Detect which cell encompasses the target text, then output its (x, y) center coordinate. 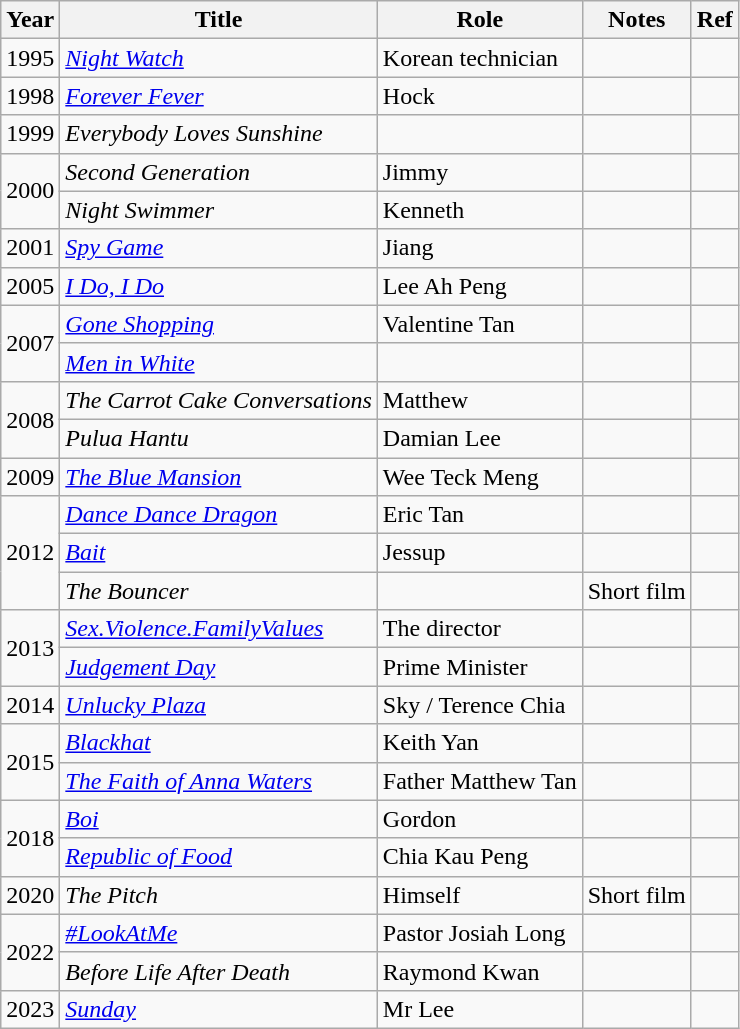
2014 (30, 705)
Mr Lee (480, 1009)
Sex.Violence.FamilyValues (219, 629)
Damian Lee (480, 438)
Second Generation (219, 172)
Republic of Food (219, 857)
2009 (30, 477)
Gordon (480, 819)
Boi (219, 819)
Sky / Terence Chia (480, 705)
Role (480, 20)
Korean technician (480, 58)
1998 (30, 96)
Kenneth (480, 210)
The director (480, 629)
Bait (219, 553)
2001 (30, 248)
Forever Fever (219, 96)
2023 (30, 1009)
The Carrot Cake Conversations (219, 400)
2000 (30, 191)
Before Life After Death (219, 971)
Title (219, 20)
Pulua Hantu (219, 438)
Gone Shopping (219, 324)
The Blue Mansion (219, 477)
Jiang (480, 248)
Judgement Day (219, 667)
Wee Teck Meng (480, 477)
Jimmy (480, 172)
1999 (30, 134)
2012 (30, 553)
Chia Kau Peng (480, 857)
Ref (714, 20)
The Pitch (219, 895)
Night Watch (219, 58)
2013 (30, 648)
Valentine Tan (480, 324)
1995 (30, 58)
Sunday (219, 1009)
The Bouncer (219, 591)
Jessup (480, 553)
Prime Minister (480, 667)
Men in White (219, 362)
#LookAtMe (219, 933)
2020 (30, 895)
2022 (30, 952)
Keith Yan (480, 743)
Everybody Loves Sunshine (219, 134)
Himself (480, 895)
Dance Dance Dragon (219, 515)
2018 (30, 838)
Raymond Kwan (480, 971)
Pastor Josiah Long (480, 933)
Notes (636, 20)
Night Swimmer (219, 210)
Matthew (480, 400)
Year (30, 20)
The Faith of Anna Waters (219, 781)
Eric Tan (480, 515)
2008 (30, 419)
2005 (30, 286)
Lee Ah Peng (480, 286)
2015 (30, 762)
2007 (30, 343)
Hock (480, 96)
Unlucky Plaza (219, 705)
I Do, I Do (219, 286)
Spy Game (219, 248)
Father Matthew Tan (480, 781)
Blackhat (219, 743)
